Pinpoint the cell where the given text exists, returning its (X, Y) midpoint coordinate. 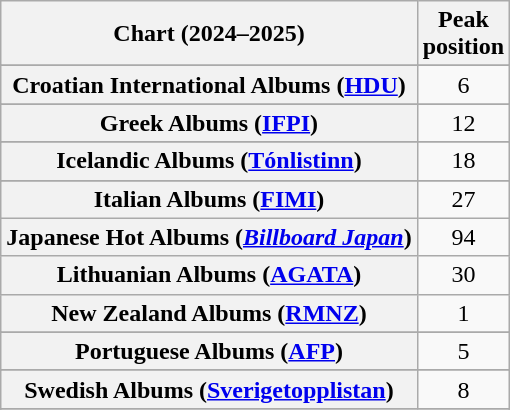
Peakposition (463, 34)
30 (463, 275)
8 (463, 389)
12 (463, 123)
94 (463, 237)
Icelandic Albums (Tónlistinn) (209, 161)
1 (463, 313)
Japanese Hot Albums (Billboard Japan) (209, 237)
Portuguese Albums (AFP) (209, 351)
Lithuanian Albums (AGATA) (209, 275)
18 (463, 161)
Chart (2024–2025) (209, 34)
Croatian International Albums (HDU) (209, 85)
Greek Albums (IFPI) (209, 123)
Italian Albums (FIMI) (209, 199)
Swedish Albums (Sverigetopplistan) (209, 389)
5 (463, 351)
6 (463, 85)
27 (463, 199)
New Zealand Albums (RMNZ) (209, 313)
